Scan for the cell matching the given text and deliver its (x, y) coordinate at center. 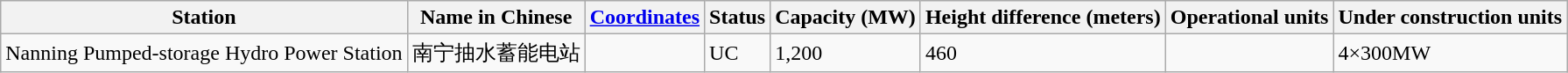
460 (1043, 53)
UC (737, 53)
Capacity (MW) (846, 18)
4×300MW (1450, 53)
Coordinates (644, 18)
Under construction units (1450, 18)
1,200 (846, 53)
Name in Chinese (496, 18)
南宁抽水蓄能电站 (496, 53)
Operational units (1249, 18)
Nanning Pumped-storage Hydro Power Station (204, 53)
Station (204, 18)
Status (737, 18)
Height difference (meters) (1043, 18)
